Detect which cell encompasses the target text, then output its [X, Y] center coordinate. 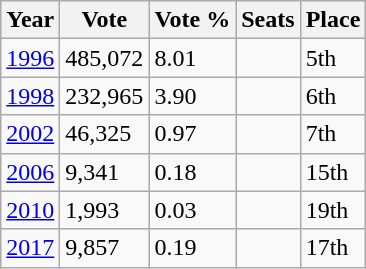
9,857 [104, 248]
17th [333, 248]
8.01 [192, 58]
0.18 [192, 172]
0.97 [192, 134]
19th [333, 210]
Seats [268, 20]
232,965 [104, 96]
Vote [104, 20]
485,072 [104, 58]
2017 [30, 248]
2010 [30, 210]
Vote % [192, 20]
9,341 [104, 172]
1,993 [104, 210]
Year [30, 20]
1996 [30, 58]
1998 [30, 96]
0.03 [192, 210]
2002 [30, 134]
6th [333, 96]
5th [333, 58]
0.19 [192, 248]
7th [333, 134]
15th [333, 172]
Place [333, 20]
46,325 [104, 134]
2006 [30, 172]
3.90 [192, 96]
